Determine the (x, y) coordinate at the center of the cell enclosing the given text.  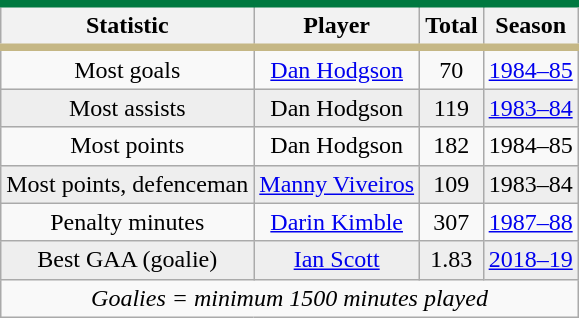
Statistic (128, 26)
Ian Scott (337, 260)
Darin Kimble (337, 222)
Goalies = minimum 1500 minutes played (290, 298)
70 (452, 68)
1987–88 (530, 222)
Penalty minutes (128, 222)
109 (452, 184)
2018–19 (530, 260)
Manny Viveiros (337, 184)
Most points, defenceman (128, 184)
Most points (128, 146)
Most assists (128, 108)
Season (530, 26)
119 (452, 108)
Player (337, 26)
Total (452, 26)
Best GAA (goalie) (128, 260)
Most goals (128, 68)
307 (452, 222)
182 (452, 146)
1.83 (452, 260)
